Determine the (X, Y) coordinate at the center of the cell enclosing the given text.  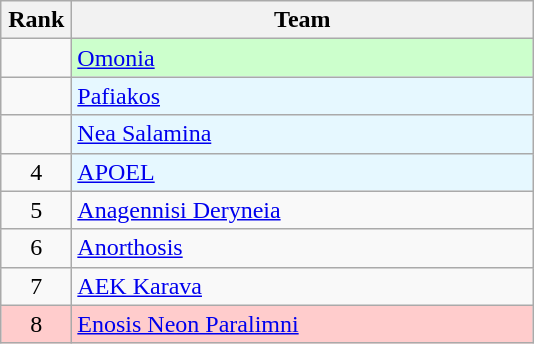
Rank (36, 20)
Anorthosis (302, 248)
Pafiakos (302, 96)
4 (36, 172)
Nea Salamina (302, 134)
Anagennisi Deryneia (302, 210)
AEK Karava (302, 286)
APOEL (302, 172)
6 (36, 248)
Team (302, 20)
8 (36, 324)
7 (36, 286)
Omonia (302, 58)
5 (36, 210)
Enosis Neon Paralimni (302, 324)
